Search for the cell housing the specified text and yield its (x, y) center coordinate. 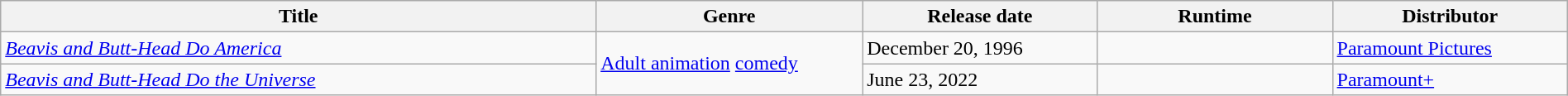
Genre (729, 17)
Adult animation comedy (729, 64)
Title (299, 17)
June 23, 2022 (980, 79)
Paramount+ (1450, 79)
Runtime (1215, 17)
Distributor (1450, 17)
Paramount Pictures (1450, 48)
December 20, 1996 (980, 48)
Beavis and Butt-Head Do the Universe (299, 79)
Beavis and Butt-Head Do America (299, 48)
Release date (980, 17)
